Determine the (x, y) coordinate at the center of the cell enclosing the given text.  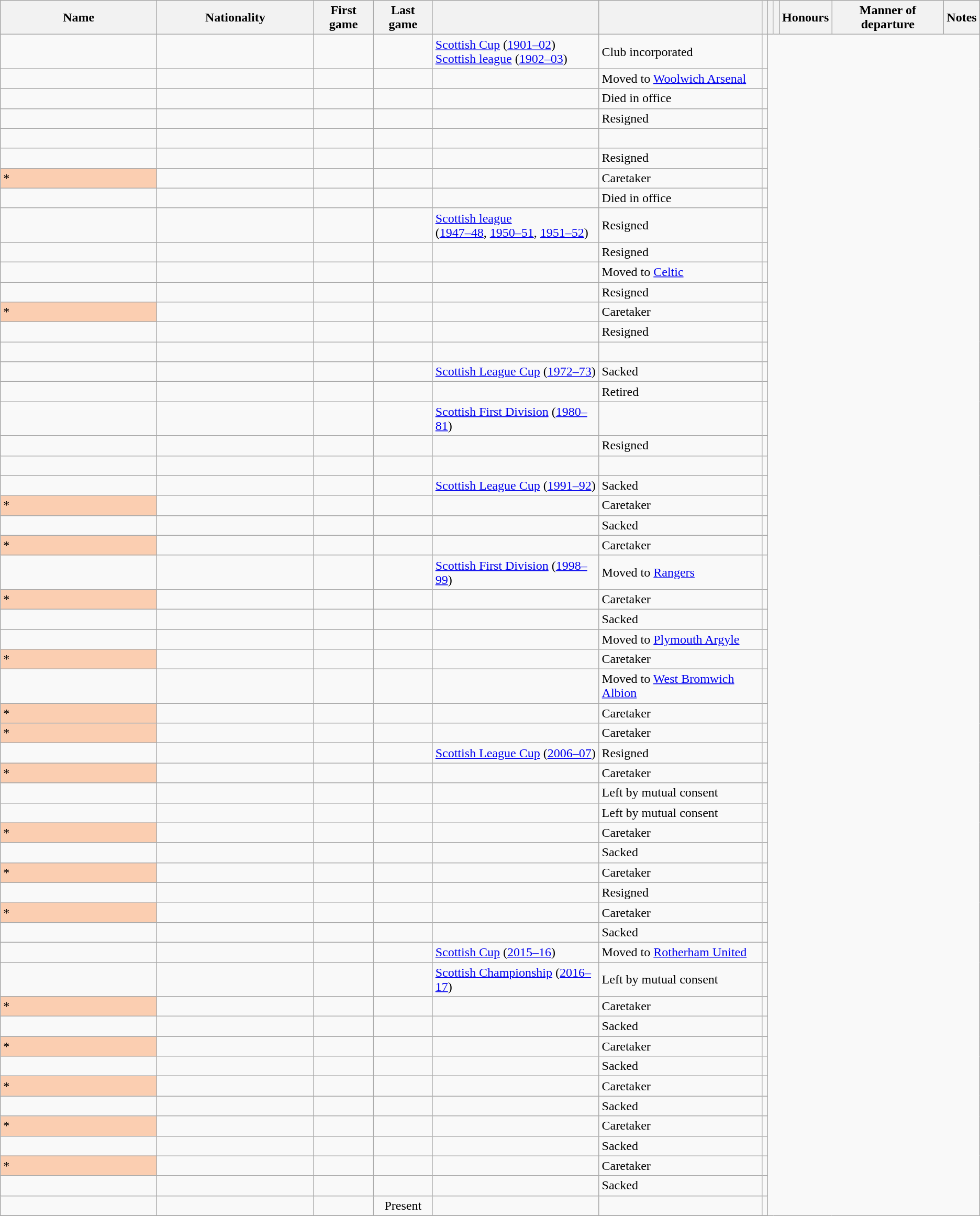
Moved to Woolwich Arsenal (681, 79)
Moved to Rangers (681, 572)
Manner of departure (888, 18)
Moved to West Bromwich Albion (681, 686)
Scottish Cup (1901–02)Scottish league (1902–03) (516, 51)
Club incorporated (681, 51)
Present (403, 1206)
Nationality (236, 18)
Notes (962, 18)
Scottish Championship (2016–17) (516, 979)
Scottish Cup (2015–16) (516, 952)
Scottish League Cup (1972–73) (516, 372)
Retired (681, 392)
Scottish league(1947–48, 1950–51, 1951–52) (516, 225)
Scottish League Cup (1991–92) (516, 485)
Moved to Celtic (681, 272)
Moved to Rotherham United (681, 952)
Name (79, 18)
Moved to Plymouth Argyle (681, 639)
Scottish League Cup (2006–07) (516, 753)
Last game (403, 18)
Scottish First Division (1980–81) (516, 419)
Honours (805, 18)
Scottish First Division (1998–99) (516, 572)
First game (343, 18)
